Capture the cell that displays the provided text and extract its (X, Y) central coordinate. 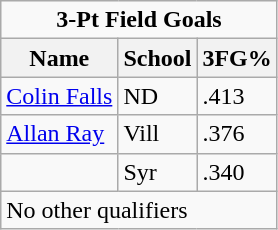
Allan Ray (60, 134)
.376 (237, 134)
School (158, 58)
3FG% (237, 58)
Vill (158, 134)
Colin Falls (60, 96)
No other qualifiers (140, 210)
Syr (158, 172)
.340 (237, 172)
.413 (237, 96)
3-Pt Field Goals (140, 20)
Name (60, 58)
ND (158, 96)
